Locate the cell with the specified text and output its [x, y] center coordinate. 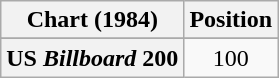
Position [231, 20]
Chart (1984) [92, 20]
US Billboard 200 [92, 58]
100 [231, 58]
